Return the (x, y) coordinate for the center point of the cell that contains the specified text.  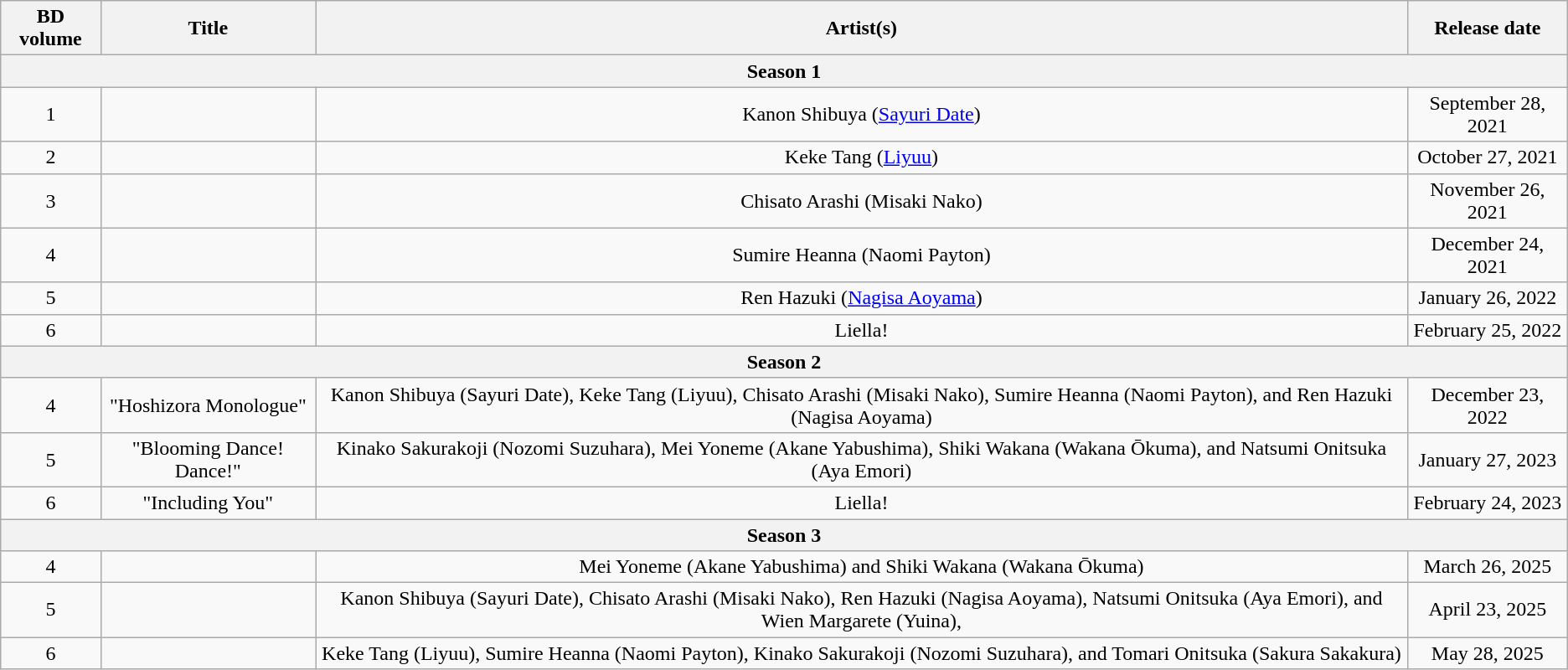
Kinako Sakurakoji (Nozomi Suzuhara), Mei Yoneme (Akane Yabushima), Shiki Wakana (Wakana Ōkuma), and Natsumi Onitsuka (Aya Emori) (861, 459)
October 27, 2021 (1488, 157)
March 26, 2025 (1488, 567)
Ren Hazuki (Nagisa Aoyama) (861, 298)
February 25, 2022 (1488, 330)
"Hoshizora Monologue" (208, 405)
November 26, 2021 (1488, 201)
"Blooming Dance! Dance!" (208, 459)
January 27, 2023 (1488, 459)
Season 3 (784, 535)
2 (50, 157)
3 (50, 201)
"Including You" (208, 502)
Release date (1488, 28)
Mei Yoneme (Akane Yabushima) and Shiki Wakana (Wakana Ōkuma) (861, 567)
Artist(s) (861, 28)
Kanon Shibuya (Sayuri Date) (861, 114)
February 24, 2023 (1488, 502)
December 23, 2022 (1488, 405)
Season 1 (784, 71)
Sumire Heanna (Naomi Payton) (861, 255)
September 28, 2021 (1488, 114)
1 (50, 114)
Kanon Shibuya (Sayuri Date), Chisato Arashi (Misaki Nako), Ren Hazuki (Nagisa Aoyama), Natsumi Onitsuka (Aya Emori), and Wien Margarete (Yuina), (861, 610)
January 26, 2022 (1488, 298)
December 24, 2021 (1488, 255)
Title (208, 28)
BD volume (50, 28)
April 23, 2025 (1488, 610)
Kanon Shibuya (Sayuri Date), Keke Tang (Liyuu), Chisato Arashi (Misaki Nako), Sumire Heanna (Naomi Payton), and Ren Hazuki (Nagisa Aoyama) (861, 405)
May 28, 2025 (1488, 653)
Keke Tang (Liyuu), Sumire Heanna (Naomi Payton), Kinako Sakurakoji (Nozomi Suzuhara), and Tomari Onitsuka (Sakura Sakakura) (861, 653)
Keke Tang (Liyuu) (861, 157)
Chisato Arashi (Misaki Nako) (861, 201)
Season 2 (784, 362)
